Provide the (X, Y) coordinate of the cell's center where the given text is located.  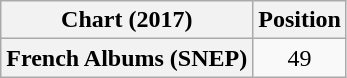
49 (300, 58)
Chart (2017) (127, 20)
Position (300, 20)
French Albums (SNEP) (127, 58)
